Locate the cell with the specified text and output its [x, y] center coordinate. 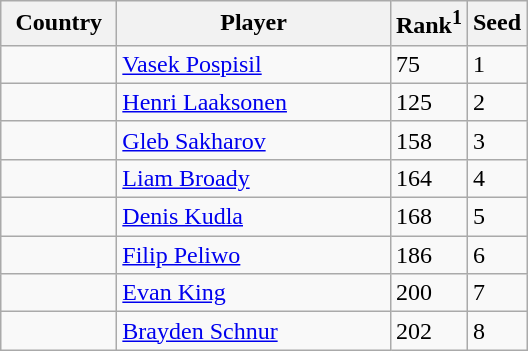
Liam Broady [254, 178]
1 [496, 64]
Evan King [254, 293]
158 [428, 140]
Henri Laaksonen [254, 102]
Seed [496, 24]
Player [254, 24]
200 [428, 293]
164 [428, 178]
Brayden Schnur [254, 331]
Rank1 [428, 24]
2 [496, 102]
7 [496, 293]
8 [496, 331]
5 [496, 217]
4 [496, 178]
Vasek Pospisil [254, 64]
Gleb Sakharov [254, 140]
186 [428, 255]
Denis Kudla [254, 217]
6 [496, 255]
125 [428, 102]
202 [428, 331]
75 [428, 64]
3 [496, 140]
Country [59, 24]
Filip Peliwo [254, 255]
168 [428, 217]
